Detect which cell encompasses the target text, then output its (x, y) center coordinate. 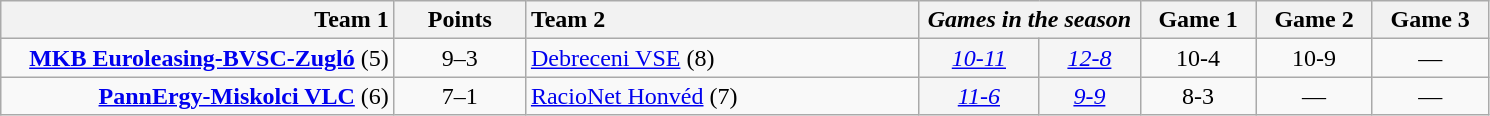
8-3 (1198, 96)
RacioNet Honvéd (7) (722, 96)
9-9 (1090, 96)
Team 2 (722, 20)
10-4 (1198, 58)
Game 3 (1430, 20)
Game 2 (1314, 20)
MKB Euroleasing-BVSC-Zugló (5) (198, 58)
10-11 (979, 58)
Games in the season (1030, 20)
Game 1 (1198, 20)
10-9 (1314, 58)
Team 1 (198, 20)
7–1 (460, 96)
11-6 (979, 96)
12-8 (1090, 58)
9–3 (460, 58)
Points (460, 20)
Debreceni VSE (8) (722, 58)
PannErgy-Miskolci VLC (6) (198, 96)
